Extract the [x, y] coordinate from the center of the cell holding the provided text.  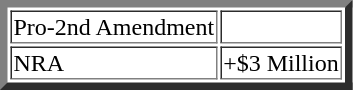
Pro-2nd Amendment [114, 26]
NRA [114, 62]
+$3 Million [281, 62]
